Output the [x, y] coordinate of the center of the cell containing the given text.  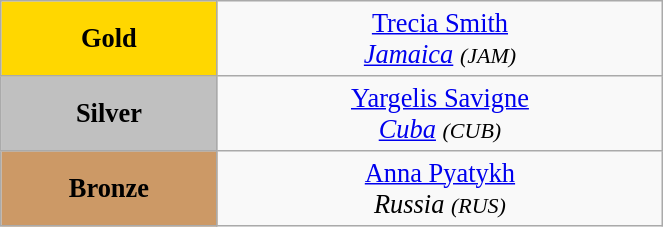
Silver [109, 112]
Trecia SmithJamaica (JAM) [440, 38]
Yargelis SavigneCuba (CUB) [440, 112]
Bronze [109, 188]
Anna PyatykhRussia (RUS) [440, 188]
Gold [109, 38]
